Return [x, y] of the center of cell containing provided text 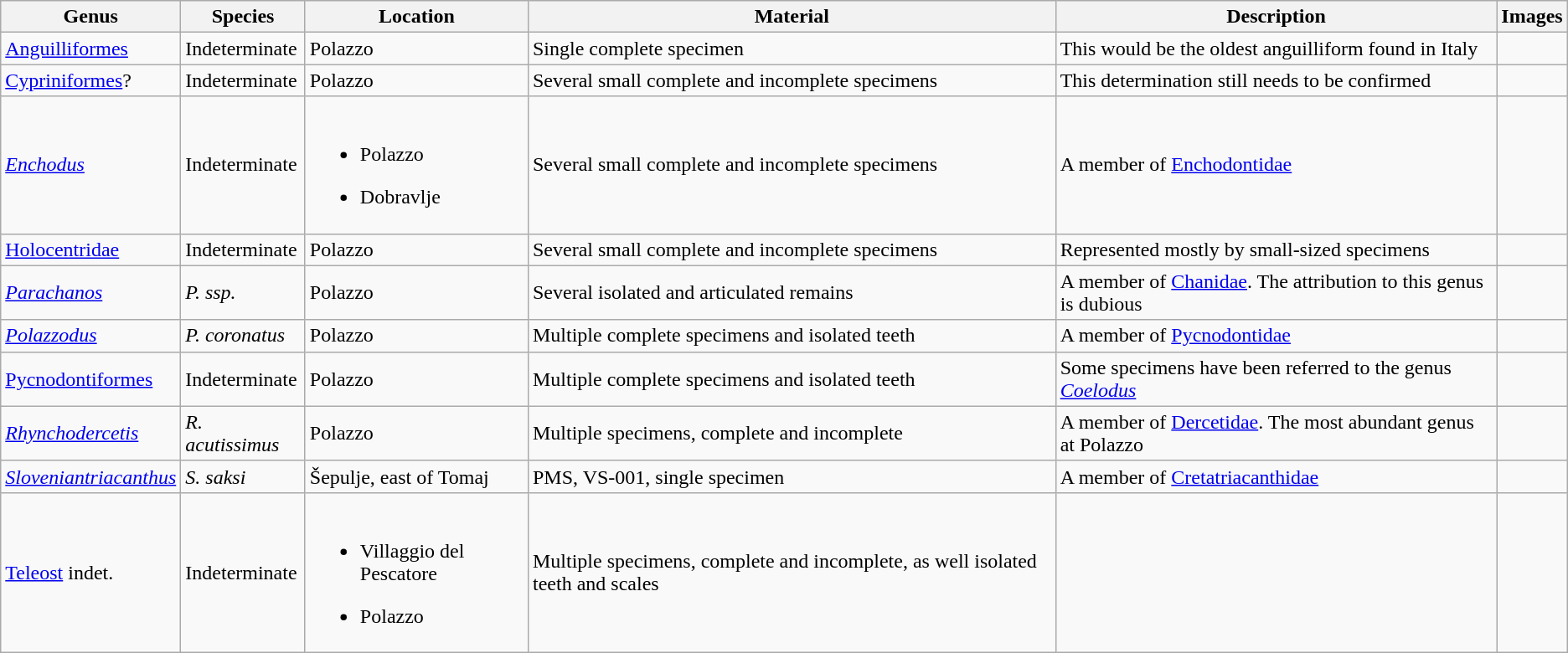
R. acutissimus [243, 434]
P. coronatus [243, 336]
Šepulje, east of Tomaj [416, 476]
Sloveniantriacanthus [90, 476]
Multiple specimens, complete and incomplete [792, 434]
Images [1532, 17]
PMS, VS-001, single specimen [792, 476]
Enchodus [90, 165]
Teleost indet. [90, 573]
A member of Enchodontidae [1277, 165]
Location [416, 17]
Species [243, 17]
Anguilliformes [90, 49]
Genus [90, 17]
Parachanos [90, 293]
P. ssp. [243, 293]
Description [1277, 17]
Several isolated and articulated remains [792, 293]
Some specimens have been referred to the genus Coelodus [1277, 378]
PolazzoDobravlje [416, 165]
A member of Dercetidae. The most abundant genus at Polazzo [1277, 434]
Polazzodus [90, 336]
Villaggio del PescatorePolazzo [416, 573]
A member of Pycnodontidae [1277, 336]
This determination still needs to be confirmed [1277, 80]
Cypriniformes? [90, 80]
Holocentridae [90, 249]
Pycnodontiformes [90, 378]
Material [792, 17]
S. saksi [243, 476]
Multiple specimens, complete and incomplete, as well isolated teeth and scales [792, 573]
Represented mostly by small-sized specimens [1277, 249]
Rhynchodercetis [90, 434]
Single complete specimen [792, 49]
A member of Chanidae. The attribution to this genus is dubious [1277, 293]
This would be the oldest anguilliform found in Italy [1277, 49]
A member of Cretatriacanthidae [1277, 476]
